Find where the given text appears and provide that cell's center as (x, y) coordinate. 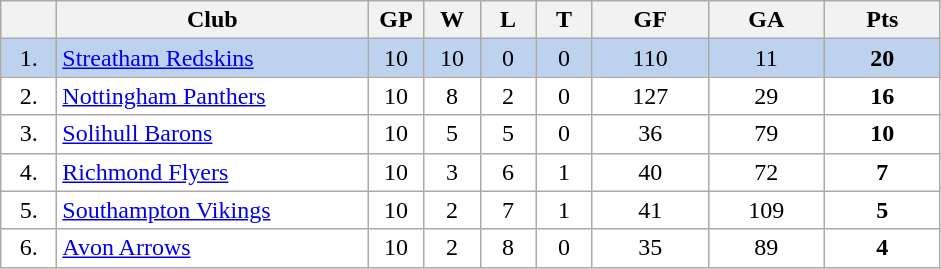
11 (766, 58)
4 (882, 248)
79 (766, 134)
Solihull Barons (212, 134)
Avon Arrows (212, 248)
GF (650, 20)
2. (29, 96)
Pts (882, 20)
Nottingham Panthers (212, 96)
GA (766, 20)
36 (650, 134)
72 (766, 172)
89 (766, 248)
4. (29, 172)
L (508, 20)
6. (29, 248)
1. (29, 58)
29 (766, 96)
16 (882, 96)
127 (650, 96)
109 (766, 210)
Club (212, 20)
W (452, 20)
3. (29, 134)
6 (508, 172)
20 (882, 58)
GP (396, 20)
3 (452, 172)
T (564, 20)
110 (650, 58)
Southampton Vikings (212, 210)
5. (29, 210)
Richmond Flyers (212, 172)
35 (650, 248)
40 (650, 172)
41 (650, 210)
Streatham Redskins (212, 58)
